From the cell containing the given text, extract its center point as [X, Y] coordinate. 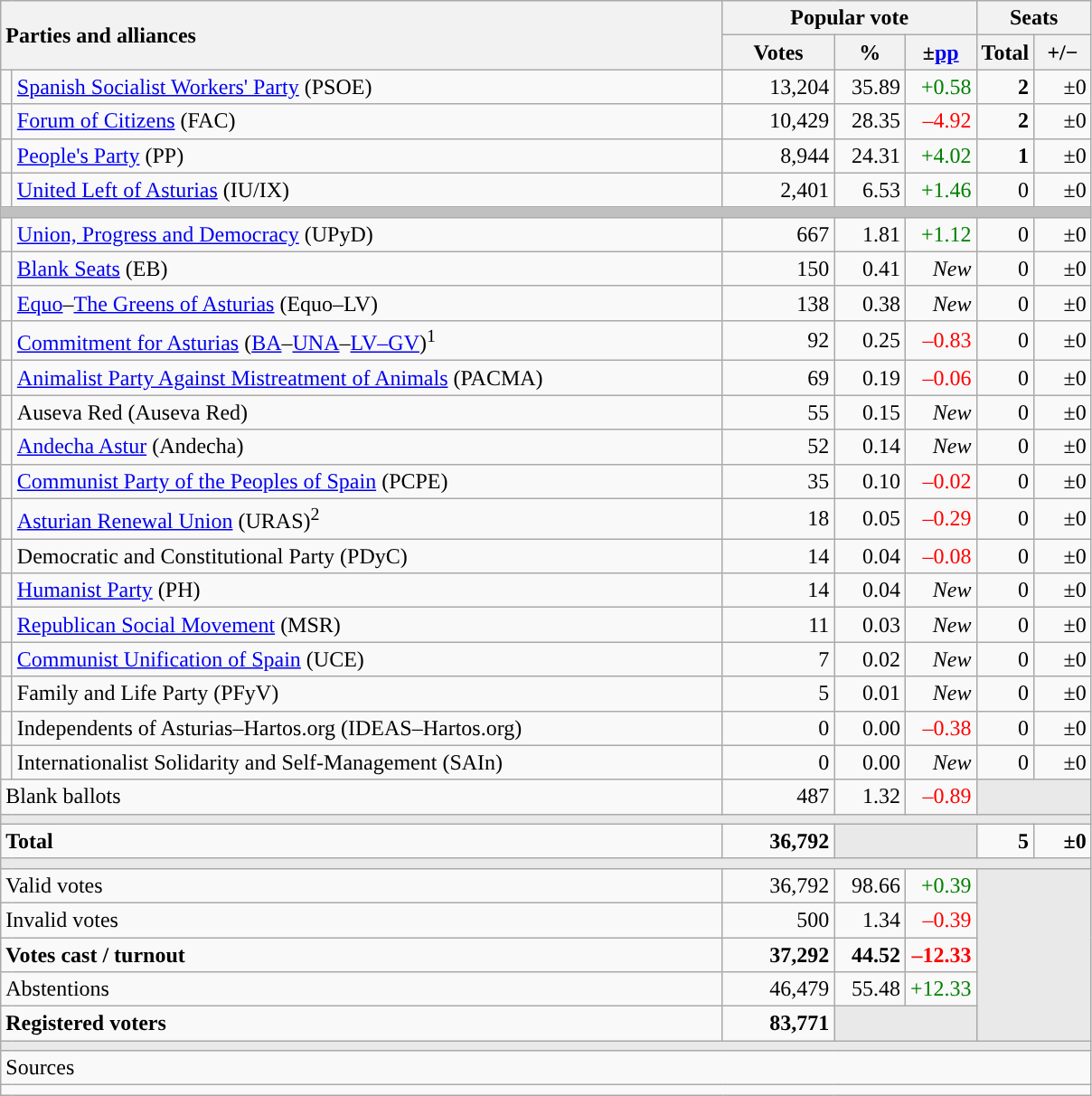
Votes [778, 52]
+0.39 [940, 885]
35 [778, 481]
–0.08 [940, 556]
55 [778, 412]
–4.92 [940, 121]
0.02 [870, 659]
83,771 [778, 1024]
Forum of Citizens (FAC) [367, 121]
0.38 [870, 303]
92 [778, 340]
Andecha Astur (Andecha) [367, 447]
Asturian Renewal Union (URAS)2 [367, 519]
+1.46 [940, 190]
Auseva Red (Auseva Red) [367, 412]
+4.02 [940, 156]
52 [778, 447]
0.15 [870, 412]
69 [778, 378]
13,204 [778, 87]
Votes cast / turnout [362, 955]
37,292 [778, 955]
–0.89 [940, 797]
138 [778, 303]
1.32 [870, 797]
Animalist Party Against Mistreatment of Animals (PACMA) [367, 378]
Communist Unification of Spain (UCE) [367, 659]
0.14 [870, 447]
United Left of Asturias (IU/IX) [367, 190]
Seats [1034, 18]
% [870, 52]
24.31 [870, 156]
+/− [1063, 52]
150 [778, 269]
–0.29 [940, 519]
6.53 [870, 190]
Blank ballots [362, 797]
–0.02 [940, 481]
46,479 [778, 989]
Internationalist Solidarity and Self-Management (SAIn) [367, 762]
Independents of Asturias–Hartos.org (IDEAS–Hartos.org) [367, 728]
Invalid votes [362, 920]
18 [778, 519]
28.35 [870, 121]
+0.58 [940, 87]
10,429 [778, 121]
1.81 [870, 234]
0.03 [870, 625]
0.19 [870, 378]
Humanist Party (PH) [367, 591]
55.48 [870, 989]
Registered voters [362, 1024]
±pp [940, 52]
8,944 [778, 156]
–0.38 [940, 728]
0.41 [870, 269]
Sources [546, 1068]
0.10 [870, 481]
Blank Seats (EB) [367, 269]
44.52 [870, 955]
+1.12 [940, 234]
Republican Social Movement (MSR) [367, 625]
Valid votes [362, 885]
667 [778, 234]
Popular vote [850, 18]
7 [778, 659]
Abstentions [362, 989]
People's Party (PP) [367, 156]
0.25 [870, 340]
0.01 [870, 694]
–0.39 [940, 920]
1.34 [870, 920]
Parties and alliances [362, 35]
Communist Party of the Peoples of Spain (PCPE) [367, 481]
Family and Life Party (PFyV) [367, 694]
2,401 [778, 190]
Equo–The Greens of Asturias (Equo–LV) [367, 303]
Union, Progress and Democracy (UPyD) [367, 234]
500 [778, 920]
–12.33 [940, 955]
11 [778, 625]
+12.33 [940, 989]
Democratic and Constitutional Party (PDyC) [367, 556]
–0.06 [940, 378]
Commitment for Asturias (BA–UNA–LV–GV)1 [367, 340]
35.89 [870, 87]
–0.83 [940, 340]
0.05 [870, 519]
Spanish Socialist Workers' Party (PSOE) [367, 87]
98.66 [870, 885]
487 [778, 797]
1 [1005, 156]
